Return (x, y) of the center of cell containing provided text 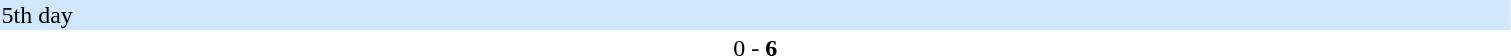
5th day (756, 15)
